Extract the (X, Y) coordinate from the center of the cell holding the provided text.  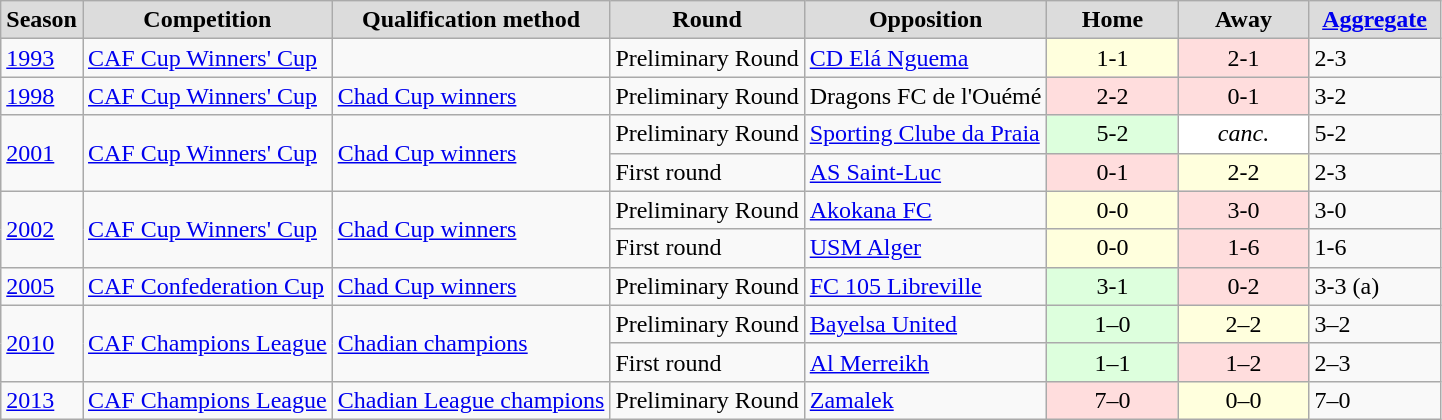
Sporting Clube da Praia (926, 134)
2002 (42, 229)
Season (42, 20)
Chadian champions (471, 343)
Opposition (926, 20)
0–0 (1244, 400)
3-2 (1374, 96)
1–1 (1112, 362)
CAF Confederation Cup (207, 286)
2–3 (1374, 362)
2013 (42, 400)
1–0 (1112, 324)
Al Merreikh (926, 362)
0-2 (1244, 286)
2005 (42, 286)
Round (707, 20)
Dragons FC de l'Ouémé (926, 96)
FC 105 Libreville (926, 286)
Home (1112, 20)
Qualification method (471, 20)
Away (1244, 20)
Chadian League champions (471, 400)
2010 (42, 343)
1998 (42, 96)
Akokana FC (926, 210)
1993 (42, 58)
3-3 (a) (1374, 286)
Competition (207, 20)
AS Saint-Luc (926, 172)
Zamalek (926, 400)
3–2 (1374, 324)
2–2 (1244, 324)
Bayelsa United (926, 324)
2-1 (1244, 58)
2001 (42, 153)
3-1 (1112, 286)
USM Alger (926, 248)
CD Elá Nguema (926, 58)
1–2 (1244, 362)
canc. (1244, 134)
1-1 (1112, 58)
Aggregate (1374, 20)
